Return the [X, Y] coordinate for the center point of the cell that contains the specified text.  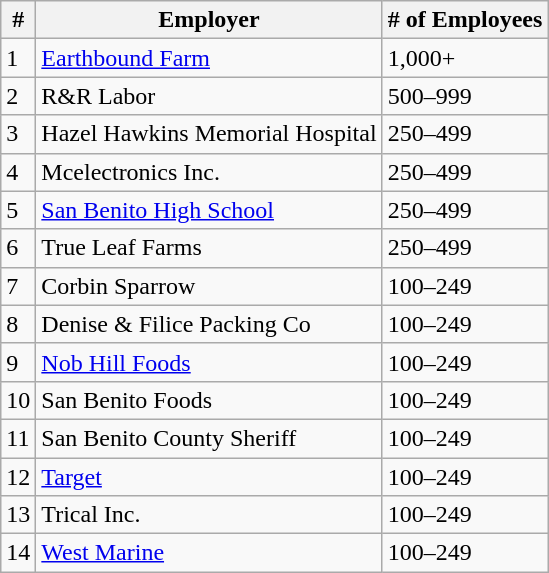
5 [18, 210]
San Benito High School [209, 210]
500–999 [465, 96]
1,000+ [465, 58]
1 [18, 58]
Employer [209, 20]
9 [18, 362]
3 [18, 134]
Hazel Hawkins Memorial Hospital [209, 134]
7 [18, 286]
Trical Inc. [209, 515]
Denise & Filice Packing Co [209, 324]
# [18, 20]
R&R Labor [209, 96]
8 [18, 324]
12 [18, 477]
Mcelectronics Inc. [209, 172]
11 [18, 438]
True Leaf Farms [209, 248]
Nob Hill Foods [209, 362]
13 [18, 515]
4 [18, 172]
10 [18, 400]
# of Employees [465, 20]
Corbin Sparrow [209, 286]
2 [18, 96]
San Benito County Sheriff [209, 438]
14 [18, 553]
San Benito Foods [209, 400]
West Marine [209, 553]
6 [18, 248]
Earthbound Farm [209, 58]
Target [209, 477]
